Return [x, y] of the center of cell containing provided text 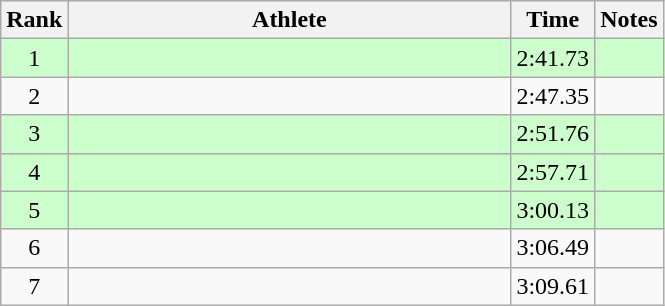
7 [34, 286]
5 [34, 210]
3:09.61 [553, 286]
1 [34, 58]
2:51.76 [553, 134]
3:06.49 [553, 248]
2:57.71 [553, 172]
6 [34, 248]
Athlete [290, 20]
3:00.13 [553, 210]
Notes [629, 20]
2 [34, 96]
4 [34, 172]
2:41.73 [553, 58]
Time [553, 20]
3 [34, 134]
2:47.35 [553, 96]
Rank [34, 20]
